Locate the cell with the specified text and output its (x, y) center coordinate. 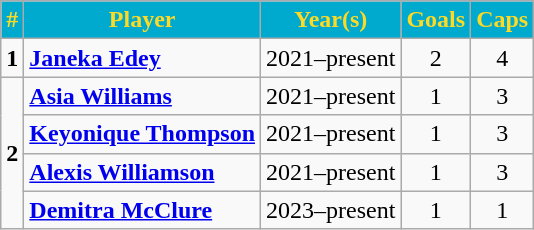
Player (142, 20)
Alexis Williamson (142, 172)
Year(s) (331, 20)
Asia Williams (142, 96)
Janeka Edey (142, 58)
4 (502, 58)
Caps (502, 20)
# (12, 20)
Goals (436, 20)
2023–present (331, 210)
Keyonique Thompson (142, 134)
Demitra McClure (142, 210)
